Output the [X, Y] coordinate of the center of the cell containing the given text.  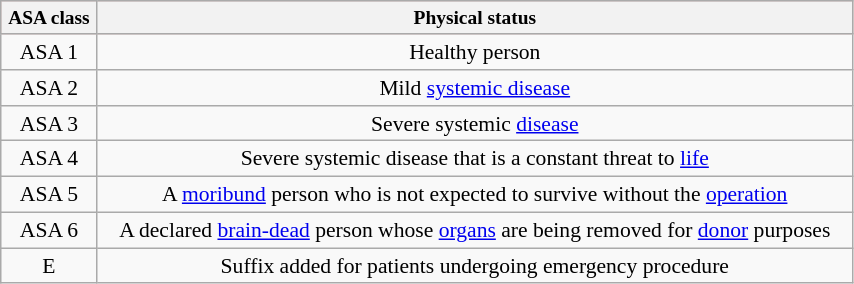
ASA class [48, 18]
ASA 5 [48, 195]
Mild systemic disease [476, 88]
A declared brain-dead person whose organs are being removed for donor purposes [476, 230]
Healthy person [476, 52]
E [48, 266]
ASA 6 [48, 230]
ASA 4 [48, 159]
Severe systemic disease [476, 124]
ASA 3 [48, 124]
ASA 1 [48, 52]
A moribund person who is not expected to survive without the operation [476, 195]
Severe systemic disease that is a constant threat to life [476, 159]
Physical status [476, 18]
Suffix added for patients undergoing emergency procedure [476, 266]
ASA 2 [48, 88]
